Return [X, Y] of the center of cell containing provided text 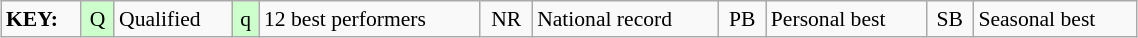
12 best performers [370, 19]
Seasonal best [1055, 19]
NR [506, 19]
q [246, 19]
Qualified [173, 19]
SB [950, 19]
National record [626, 19]
Q [98, 19]
Personal best [846, 19]
KEY: [41, 19]
PB [742, 19]
